Determine the [x, y] coordinate at the center of the cell enclosing the given text.  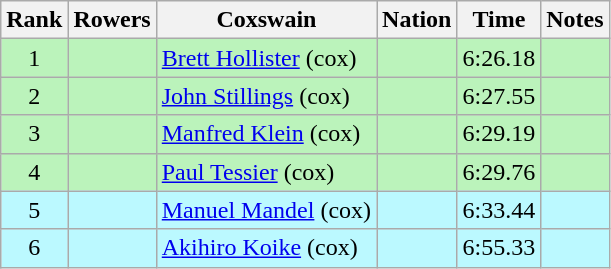
Akihiro Koike (cox) [266, 248]
Brett Hollister (cox) [266, 58]
John Stillings (cox) [266, 96]
Time [499, 20]
Coxswain [266, 20]
Manuel Mandel (cox) [266, 210]
4 [34, 172]
Rowers [112, 20]
6:27.55 [499, 96]
6:55.33 [499, 248]
3 [34, 134]
1 [34, 58]
6:26.18 [499, 58]
Rank [34, 20]
6:29.19 [499, 134]
5 [34, 210]
Notes [575, 20]
6:29.76 [499, 172]
2 [34, 96]
6:33.44 [499, 210]
Nation [417, 20]
Paul Tessier (cox) [266, 172]
Manfred Klein (cox) [266, 134]
6 [34, 248]
